Output the [X, Y] coordinate of the center of the cell containing the given text.  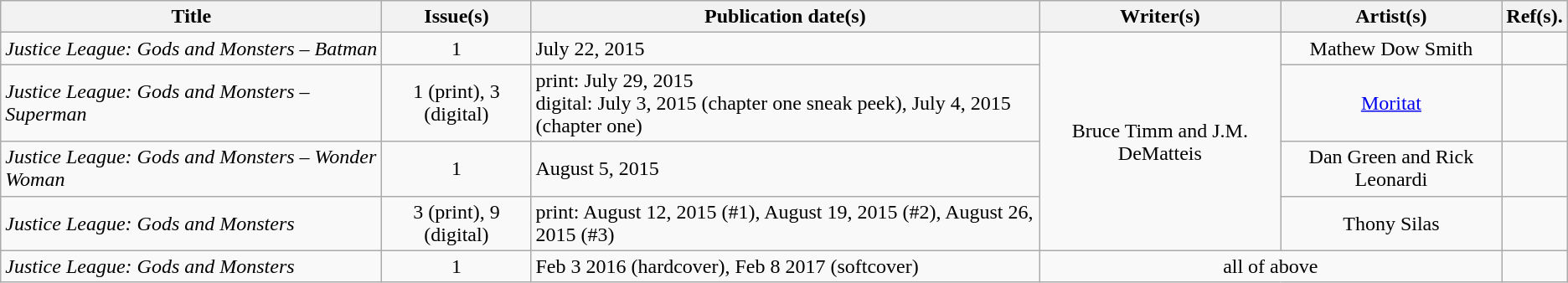
Thony Silas [1391, 223]
all of above [1271, 266]
Feb 3 2016 (hardcover), Feb 8 2017 (softcover) [786, 266]
Mathew Dow Smith [1391, 49]
print: August 12, 2015 (#1), August 19, 2015 (#2), August 26, 2015 (#3) [786, 223]
Writer(s) [1160, 17]
Justice League: Gods and Monsters – Batman [191, 49]
Moritat [1391, 103]
Title [191, 17]
Bruce Timm and J.M. DeMatteis [1160, 141]
July 22, 2015 [786, 49]
Justice League: Gods and Monsters – Wonder Woman [191, 169]
Dan Green and Rick Leonardi [1391, 169]
3 (print), 9 (digital) [456, 223]
Ref(s). [1534, 17]
Justice League: Gods and Monsters – Superman [191, 103]
print: July 29, 2015digital: July 3, 2015 (chapter one sneak peek), July 4, 2015 (chapter one) [786, 103]
August 5, 2015 [786, 169]
Publication date(s) [786, 17]
Issue(s) [456, 17]
1 (print), 3 (digital) [456, 103]
Artist(s) [1391, 17]
